From the cell containing the given text, extract its center point as [x, y] coordinate. 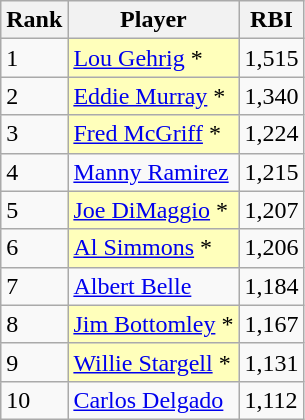
10 [34, 400]
Al Simmons * [154, 248]
1,224 [272, 134]
Willie Stargell * [154, 362]
RBI [272, 20]
6 [34, 248]
1,206 [272, 248]
1,515 [272, 58]
1,131 [272, 362]
3 [34, 134]
Jim Bottomley * [154, 324]
Rank [34, 20]
1,112 [272, 400]
Albert Belle [154, 286]
Fred McGriff * [154, 134]
5 [34, 210]
1,340 [272, 96]
Player [154, 20]
9 [34, 362]
7 [34, 286]
Eddie Murray * [154, 96]
Joe DiMaggio * [154, 210]
8 [34, 324]
1,215 [272, 172]
1,167 [272, 324]
1,184 [272, 286]
Carlos Delgado [154, 400]
2 [34, 96]
Lou Gehrig * [154, 58]
Manny Ramirez [154, 172]
4 [34, 172]
1 [34, 58]
1,207 [272, 210]
